From the cell containing the given text, extract its center point as [X, Y] coordinate. 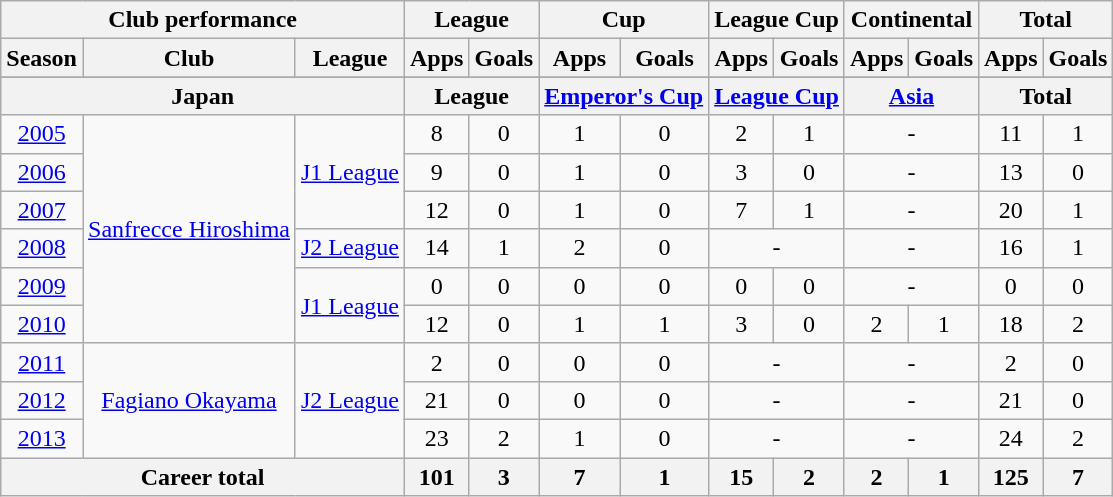
18 [1011, 324]
23 [437, 438]
Career total [203, 477]
8 [437, 134]
24 [1011, 438]
Fagiano Okayama [188, 400]
16 [1011, 248]
2005 [42, 134]
101 [437, 477]
Japan [203, 96]
Sanfrecce Hiroshima [188, 229]
2013 [42, 438]
13 [1011, 172]
125 [1011, 477]
2009 [42, 286]
Season [42, 58]
2007 [42, 210]
Club performance [203, 20]
Asia [911, 96]
Club [188, 58]
2012 [42, 400]
2006 [42, 172]
Cup [624, 20]
2008 [42, 248]
9 [437, 172]
2011 [42, 362]
Emperor's Cup [624, 96]
14 [437, 248]
Continental [911, 20]
20 [1011, 210]
11 [1011, 134]
2010 [42, 324]
15 [742, 477]
